Scan for the cell matching the given text and deliver its [X, Y] coordinate at center. 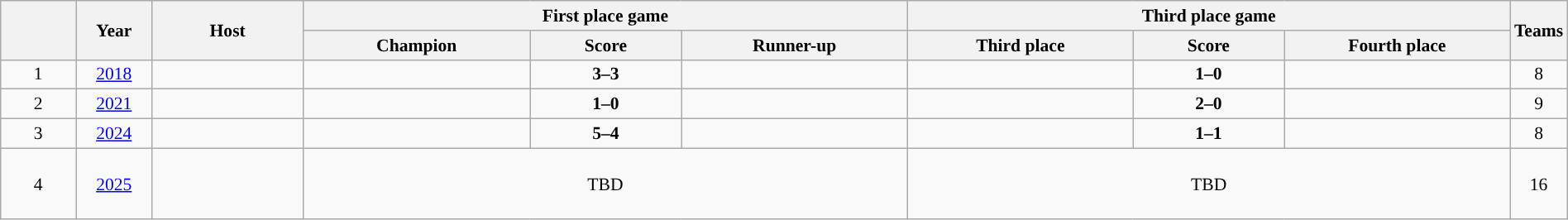
2018 [114, 74]
Host [227, 30]
First place game [605, 16]
2–0 [1209, 104]
4 [38, 184]
Third place game [1209, 16]
2024 [114, 134]
16 [1538, 184]
3 [38, 134]
9 [1538, 104]
Teams [1538, 30]
Runner-up [795, 45]
2021 [114, 104]
1 [38, 74]
1–1 [1209, 134]
3–3 [605, 74]
5–4 [605, 134]
Year [114, 30]
2025 [114, 184]
2 [38, 104]
Third place [1021, 45]
Fourth place [1398, 45]
Champion [417, 45]
